Search for the cell housing the specified text and yield its [X, Y] center coordinate. 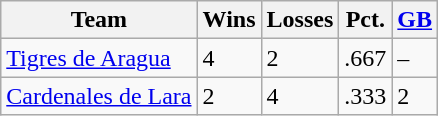
GB [415, 20]
.667 [366, 58]
Pct. [366, 20]
– [415, 58]
Cardenales de Lara [99, 96]
Losses [300, 20]
Team [99, 20]
Wins [229, 20]
Tigres de Aragua [99, 58]
.333 [366, 96]
